Find where the given text appears and provide that cell's center as (X, Y) coordinate. 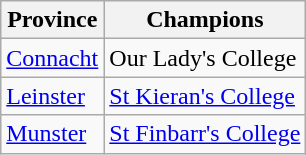
Leinster (52, 96)
Munster (52, 134)
St Finbarr's College (205, 134)
Connacht (52, 58)
St Kieran's College (205, 96)
Province (52, 20)
Champions (205, 20)
Our Lady's College (205, 58)
